Capture the cell that displays the provided text and extract its (x, y) central coordinate. 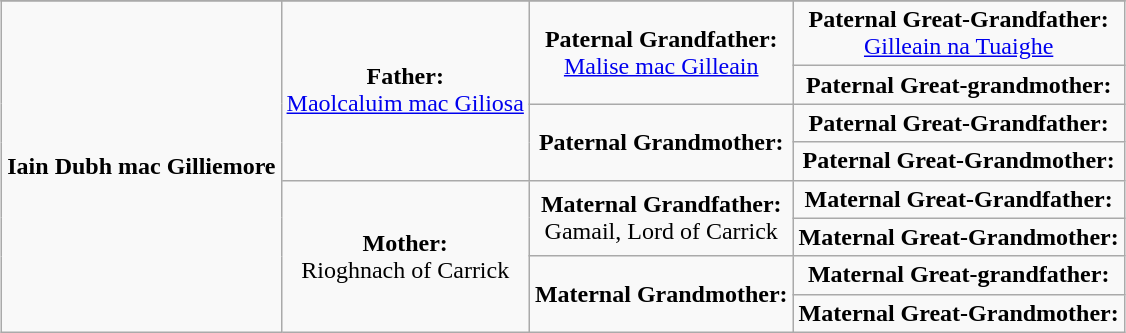
Iain Dubh mac Gilliemore (142, 167)
Maternal Grandfather:Gamail, Lord of Carrick (661, 218)
Mother:Rioghnach of Carrick (405, 256)
Paternal Great-Grandfather:Gilleain na Tuaighe (958, 34)
Father:Maolcaluim mac Giliosa (405, 90)
Maternal Great-Grandfather: (958, 199)
Maternal Great-grandfather: (958, 275)
Maternal Grandmother: (661, 294)
Paternal Grandfather:Malise mac Gilleain (661, 52)
Paternal Great-Grandfather: (958, 123)
Paternal Great-grandmother: (958, 85)
Paternal Grandmother: (661, 142)
Paternal Great-Grandmother: (958, 161)
